Return [X, Y] of the center of cell containing provided text 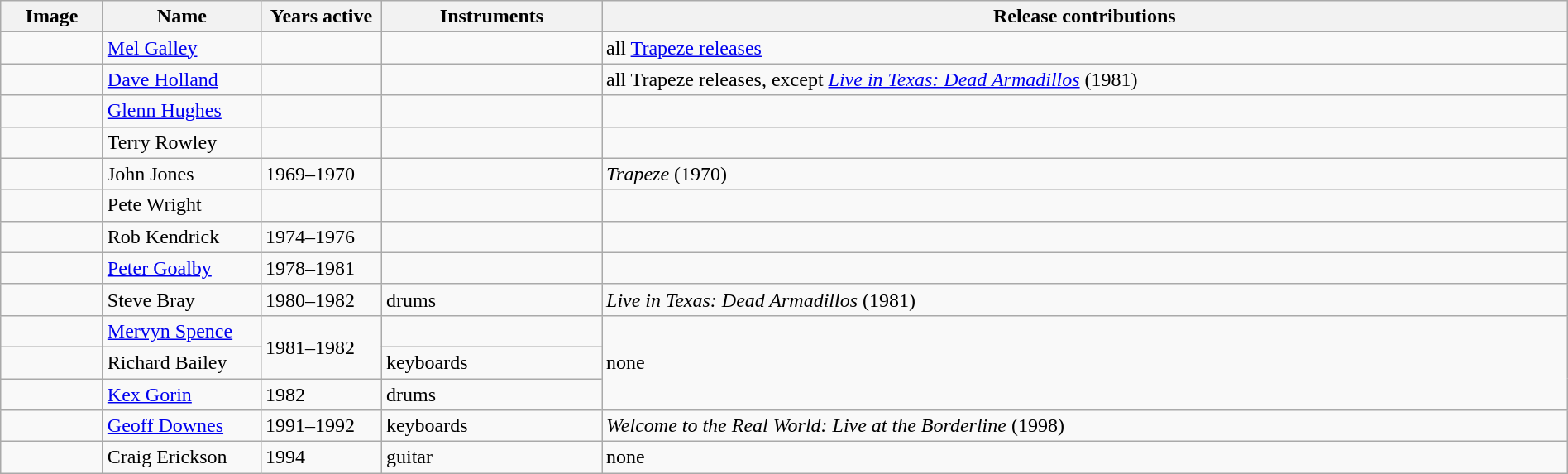
Mel Galley [182, 48]
Welcome to the Real World: Live at the Borderline (1998) [1085, 426]
Richard Bailey [182, 362]
Dave Holland [182, 79]
1994 [321, 457]
all Trapeze releases [1085, 48]
all Trapeze releases, except Live in Texas: Dead Armadillos (1981) [1085, 79]
Image [52, 17]
Steve Bray [182, 299]
Name [182, 17]
1978–1981 [321, 268]
Live in Texas: Dead Armadillos (1981) [1085, 299]
Terry Rowley [182, 142]
Kex Gorin [182, 395]
Instruments [491, 17]
1980–1982 [321, 299]
1982 [321, 395]
Mervyn Spence [182, 331]
1991–1992 [321, 426]
Glenn Hughes [182, 111]
John Jones [182, 174]
Pete Wright [182, 205]
1981–1982 [321, 347]
Rob Kendrick [182, 237]
Years active [321, 17]
Geoff Downes [182, 426]
Craig Erickson [182, 457]
1974–1976 [321, 237]
guitar [491, 457]
Peter Goalby [182, 268]
Release contributions [1085, 17]
1969–1970 [321, 174]
Trapeze (1970) [1085, 174]
